Find where the given text appears and provide that cell's center as (x, y) coordinate. 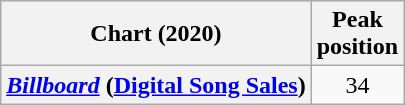
Chart (2020) (156, 34)
Peakposition (357, 34)
34 (357, 85)
Billboard (Digital Song Sales) (156, 85)
